Capture the cell that displays the provided text and extract its (x, y) central coordinate. 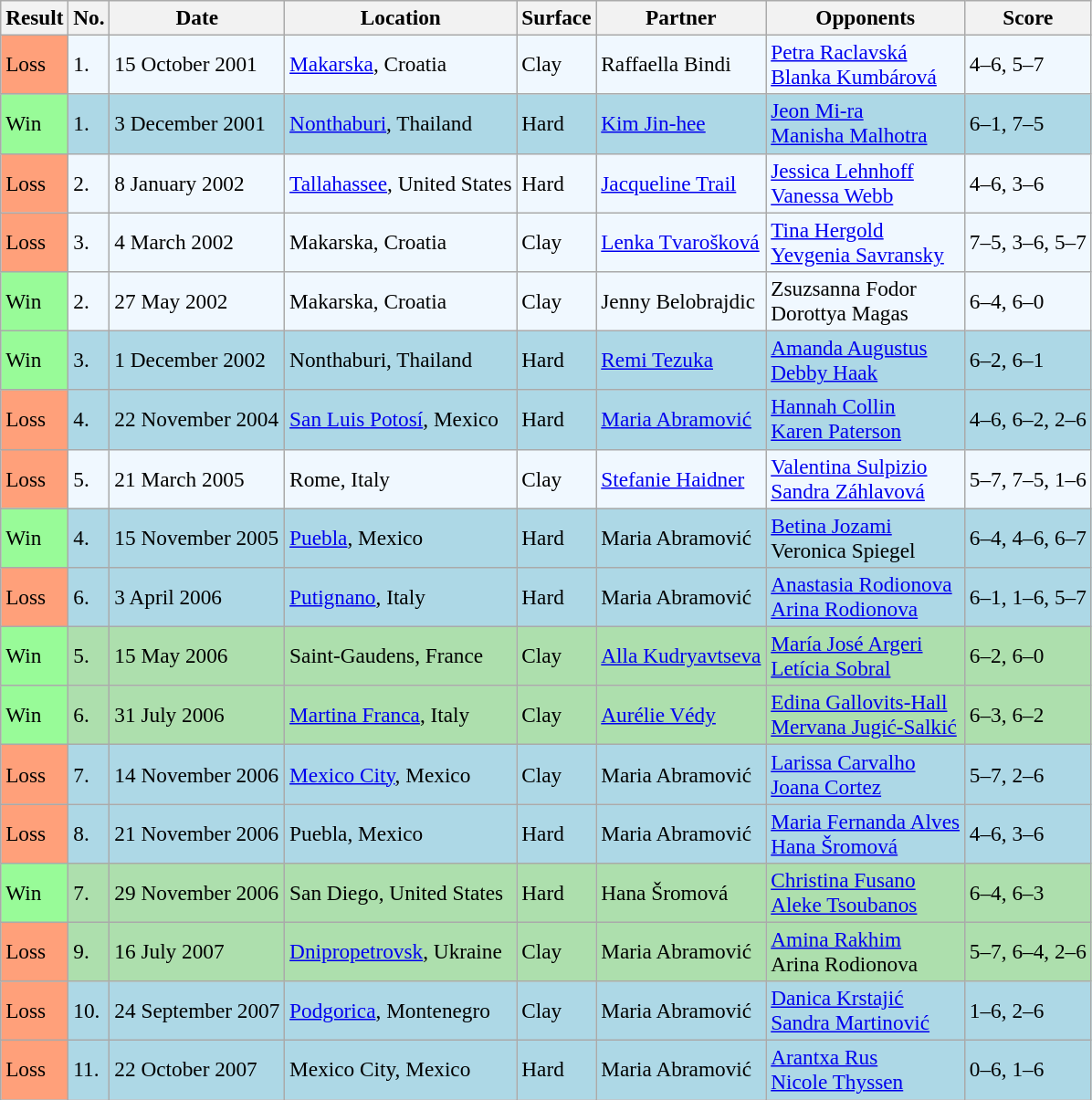
11. (89, 1070)
14 November 2006 (197, 774)
Kim Jin-hee (681, 124)
6–1, 7–5 (1028, 124)
Larissa Carvalho Joana Cortez (866, 774)
1 December 2002 (197, 360)
Saint-Gaudens, France (401, 655)
15 October 2001 (197, 64)
22 October 2007 (197, 1070)
Location (401, 17)
Edina Gallovits-Hall Mervana Jugić-Salkić (866, 716)
4–6, 6–2, 2–6 (1028, 420)
No. (89, 17)
4–6, 5–7 (1028, 64)
Hana Šromová (681, 893)
Remi Tezuka (681, 360)
10. (89, 1011)
San Diego, United States (401, 893)
Raffaella Bindi (681, 64)
6–4, 6–0 (1028, 301)
Anastasia Rodionova Arina Rodionova (866, 597)
4 March 2002 (197, 241)
6–4, 4–6, 6–7 (1028, 537)
3 December 2001 (197, 124)
5–7, 7–5, 1–6 (1028, 478)
Alla Kudryavtseva (681, 655)
9. (89, 951)
6–4, 6–3 (1028, 893)
Stefanie Haidner (681, 478)
Partner (681, 17)
8 January 2002 (197, 183)
Date (197, 17)
María José Argeri Letícia Sobral (866, 655)
15 November 2005 (197, 537)
22 November 2004 (197, 420)
Valentina Sulpizio Sandra Záhlavová (866, 478)
Opponents (866, 17)
0–6, 1–6 (1028, 1070)
Tina Hergold Yevgenia Savransky (866, 241)
Danica Krstajić Sandra Martinović (866, 1011)
1–6, 2–6 (1028, 1011)
Amanda Augustus Debby Haak (866, 360)
6–2, 6–0 (1028, 655)
6–1, 1–6, 5–7 (1028, 597)
8. (89, 833)
24 September 2007 (197, 1011)
7–5, 3–6, 5–7 (1028, 241)
5–7, 6–4, 2–6 (1028, 951)
Putignano, Italy (401, 597)
21 March 2005 (197, 478)
Tallahassee, United States (401, 183)
Score (1028, 17)
Lenka Tvarošková (681, 241)
Martina Franca, Italy (401, 716)
Hannah Collin Karen Paterson (866, 420)
27 May 2002 (197, 301)
Jeon Mi-ra Manisha Malhotra (866, 124)
Maria Fernanda Alves Hana Šromová (866, 833)
Petra Raclavská Blanka Kumbárová (866, 64)
6–2, 6–1 (1028, 360)
Jacqueline Trail (681, 183)
6–3, 6–2 (1028, 716)
5–7, 2–6 (1028, 774)
Rome, Italy (401, 478)
Christina Fusano Aleke Tsoubanos (866, 893)
Jessica Lehnhoff Vanessa Webb (866, 183)
Betina Jozami Veronica Spiegel (866, 537)
Arantxa Rus Nicole Thyssen (866, 1070)
Aurélie Védy (681, 716)
3 April 2006 (197, 597)
Result (35, 17)
Zsuzsanna Fodor Dorottya Magas (866, 301)
29 November 2006 (197, 893)
Podgorica, Montenegro (401, 1011)
31 July 2006 (197, 716)
Amina Rakhim Arina Rodionova (866, 951)
15 May 2006 (197, 655)
21 November 2006 (197, 833)
San Luis Potosí, Mexico (401, 420)
Dnipropetrovsk, Ukraine (401, 951)
Surface (557, 17)
Jenny Belobrajdic (681, 301)
16 July 2007 (197, 951)
